Detect which cell encompasses the target text, then output its (x, y) center coordinate. 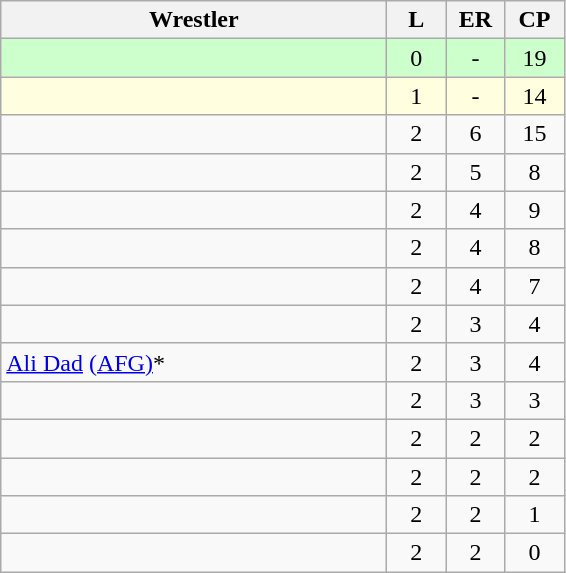
CP (534, 20)
Ali Dad (AFG)* (194, 362)
9 (534, 210)
15 (534, 134)
Wrestler (194, 20)
6 (476, 134)
ER (476, 20)
L (416, 20)
5 (476, 172)
7 (534, 286)
14 (534, 96)
19 (534, 58)
